Provide the (X, Y) coordinate of the cell's center where the given text is located.  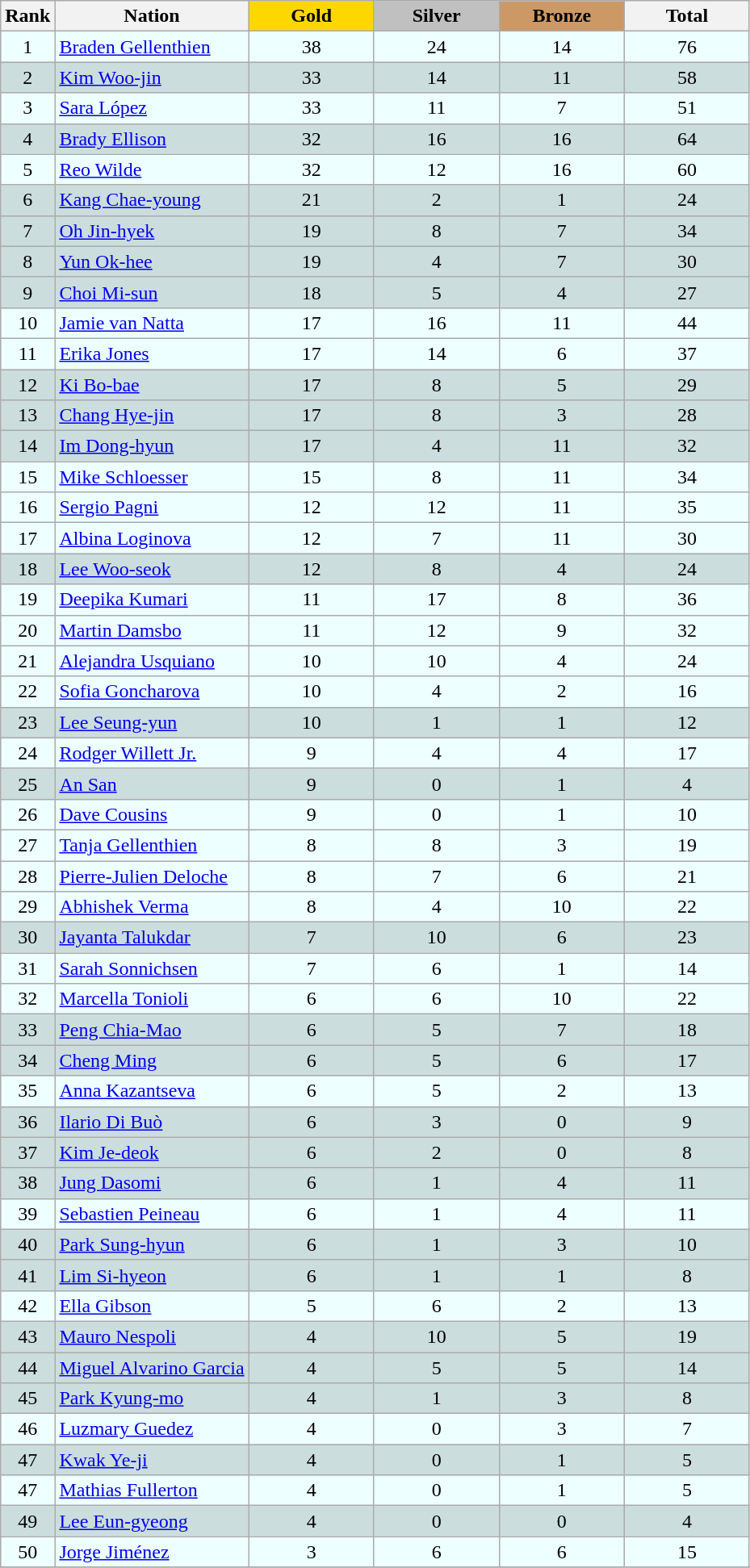
60 (686, 169)
Rodger Willett Jr. (152, 753)
Peng Chia-Mao (152, 1030)
20 (27, 630)
Albina Loginova (152, 538)
50 (27, 1552)
Mauro Nespoli (152, 1336)
Bronze (562, 16)
Total (686, 16)
58 (686, 77)
Kim Je-deok (152, 1152)
Park Sung-hyun (152, 1244)
Ki Bo-bae (152, 385)
Lim Si-hyeon (152, 1275)
76 (686, 47)
Jung Dasomi (152, 1183)
Brady Ellison (152, 139)
Lee Eun-gyeong (152, 1521)
41 (27, 1275)
Yun Ok-hee (152, 261)
Braden Gellenthien (152, 47)
46 (27, 1429)
Silver (436, 16)
Mike Schloesser (152, 477)
42 (27, 1306)
Sebastien Peineau (152, 1214)
Sarah Sonnichsen (152, 968)
40 (27, 1244)
Abhishek Verma (152, 907)
Sergio Pagni (152, 508)
Gold (312, 16)
45 (27, 1399)
Ilario Di Buò (152, 1122)
Miguel Alvarino Garcia (152, 1368)
Lee Woo-seok (152, 569)
43 (27, 1336)
Tanja Gellenthien (152, 845)
Marcella Tonioli (152, 999)
Luzmary Guedez (152, 1429)
51 (686, 108)
Kwak Ye-ji (152, 1460)
Sara López (152, 108)
Alejandra Usquiano (152, 661)
Nation (152, 16)
An San (152, 784)
Jamie van Natta (152, 323)
Reo Wilde (152, 169)
Kim Woo-jin (152, 77)
Anna Kazantseva (152, 1091)
26 (27, 814)
Rank (27, 16)
Deepika Kumari (152, 600)
31 (27, 968)
Lee Seung-yun (152, 722)
Chang Hye-jin (152, 416)
Dave Cousins (152, 814)
Jayanta Talukdar (152, 938)
Choi Mi-sun (152, 292)
Im Dong-hyun (152, 446)
Pierre-Julien Deloche (152, 876)
Martin Damsbo (152, 630)
39 (27, 1214)
49 (27, 1521)
64 (686, 139)
Cheng Ming (152, 1060)
Kang Chae-young (152, 200)
Jorge Jiménez (152, 1552)
Mathias Fullerton (152, 1491)
Erika Jones (152, 353)
Park Kyung-mo (152, 1399)
Oh Jin-hyek (152, 231)
Sofia Goncharova (152, 692)
Ella Gibson (152, 1306)
25 (27, 784)
